Identify which cell holds the provided text, then report its [x, y] central coordinate. 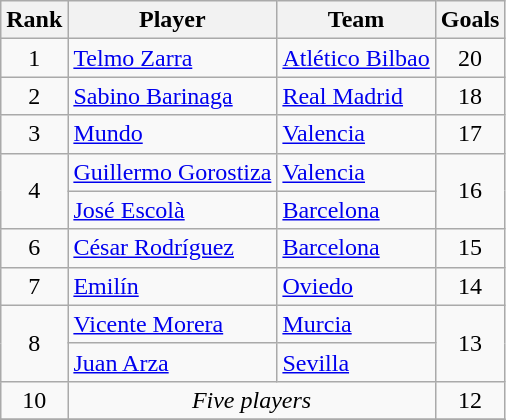
13 [470, 343]
Murcia [356, 324]
10 [34, 400]
Atlético Bilbao [356, 58]
Goals [470, 20]
Vicente Morera [172, 324]
José Escolà [172, 210]
15 [470, 248]
8 [34, 343]
6 [34, 248]
Player [172, 20]
14 [470, 286]
Sabino Barinaga [172, 96]
Five players [252, 400]
Rank [34, 20]
3 [34, 134]
Oviedo [356, 286]
Sevilla [356, 362]
Real Madrid [356, 96]
4 [34, 191]
1 [34, 58]
16 [470, 191]
12 [470, 400]
César Rodríguez [172, 248]
18 [470, 96]
Team [356, 20]
Telmo Zarra [172, 58]
2 [34, 96]
17 [470, 134]
Juan Arza [172, 362]
7 [34, 286]
20 [470, 58]
Mundo [172, 134]
Guillermo Gorostiza [172, 172]
Emilín [172, 286]
